Find where the given text appears and provide that cell's center as [X, Y] coordinate. 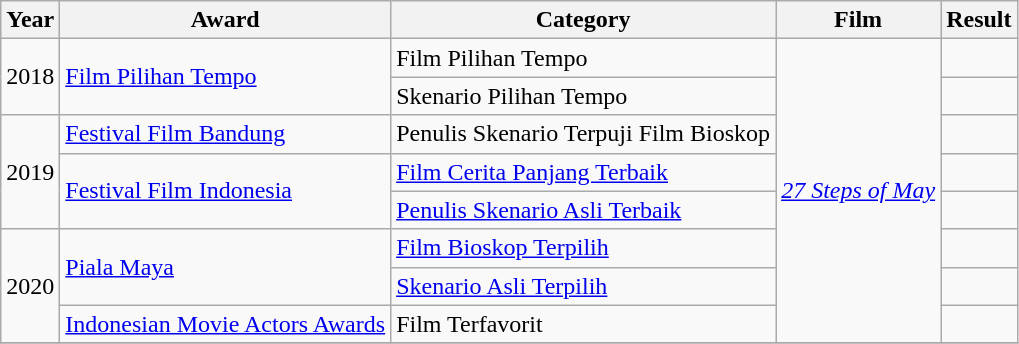
Film Terfavorit [584, 324]
Festival Film Bandung [226, 134]
Penulis Skenario Terpuji Film Bioskop [584, 134]
Festival Film Indonesia [226, 191]
Year [30, 20]
Indonesian Movie Actors Awards [226, 324]
Result [979, 20]
2020 [30, 286]
Film [858, 20]
Film Cerita Panjang Terbaik [584, 172]
2018 [30, 77]
Skenario Pilihan Tempo [584, 96]
Film Bioskop Terpilih [584, 248]
Award [226, 20]
2019 [30, 172]
Penulis Skenario Asli Terbaik [584, 210]
27 Steps of May [858, 191]
Category [584, 20]
Piala Maya [226, 267]
Skenario Asli Terpilih [584, 286]
